Return [X, Y] of the center of cell containing provided text 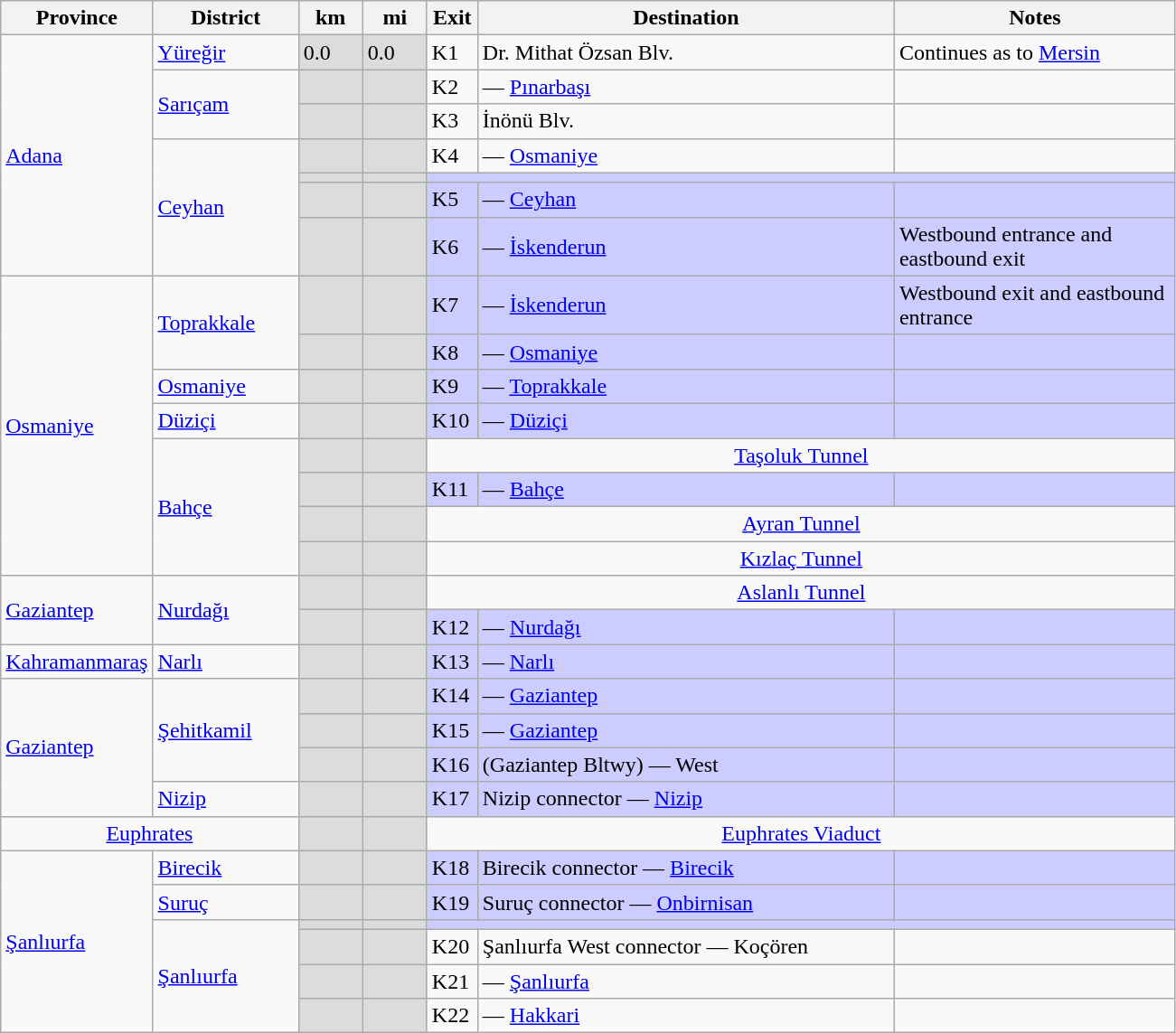
K14 [452, 696]
Taşoluk Tunnel [801, 455]
Suruç [226, 902]
— Bahçe [685, 490]
K6 [452, 246]
Bahçe [226, 506]
Düziçi [226, 420]
Kızlaç Tunnel [801, 559]
(Gaziantep Bltwy) — West [685, 765]
— Pınarbaşı [685, 87]
K1 [452, 52]
K10 [452, 420]
K13 [452, 662]
K3 [452, 121]
— Ceyhan [685, 200]
Ceyhan [226, 207]
— Toprakkale [685, 386]
Euphrates [150, 833]
K17 [452, 799]
Province [77, 18]
Adana [77, 155]
km [331, 18]
K18 [452, 868]
Euphrates Viaduct [801, 833]
mi [394, 18]
K15 [452, 730]
— Hakkari [685, 1016]
Aslanlı Tunnel [801, 593]
— Narlı [685, 662]
K20 [452, 946]
District [226, 18]
Kahramanmaraş [77, 662]
K21 [452, 981]
Nurdağı [226, 610]
K8 [452, 352]
Exit [452, 18]
Birecik connector — Birecik [685, 868]
Şanlıurfa West connector — Koçören [685, 946]
Narlı [226, 662]
Toprakkale [226, 322]
K12 [452, 627]
İnönü Blv. [685, 121]
K16 [452, 765]
K9 [452, 386]
— Nurdağı [685, 627]
Dr. Mithat Özsan Blv. [685, 52]
Destination [685, 18]
Westbound entrance and eastbound exit [1034, 246]
Yüreğir [226, 52]
Sarıçam [226, 104]
K4 [452, 155]
— Düziçi [685, 420]
Şehitkamil [226, 730]
Nizip [226, 799]
K11 [452, 490]
K22 [452, 1016]
K7 [452, 305]
Westbound exit and eastbound entrance [1034, 305]
Birecik [226, 868]
K19 [452, 902]
Continues as to Mersin [1034, 52]
Notes [1034, 18]
— Şanlıurfa [685, 981]
K2 [452, 87]
Ayran Tunnel [801, 524]
Nizip connector — Nizip [685, 799]
K5 [452, 200]
Suruç connector — Onbirnisan [685, 902]
